Return [X, Y] of the center of cell containing provided text 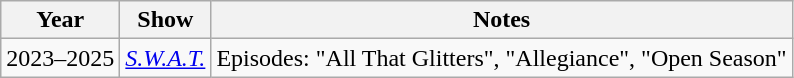
Notes [502, 20]
Show [166, 20]
2023–2025 [60, 58]
Year [60, 20]
S.W.A.T. [166, 58]
Episodes: "All That Glitters", "Allegiance", "Open Season" [502, 58]
